Detect which cell encompasses the target text, then output its [x, y] center coordinate. 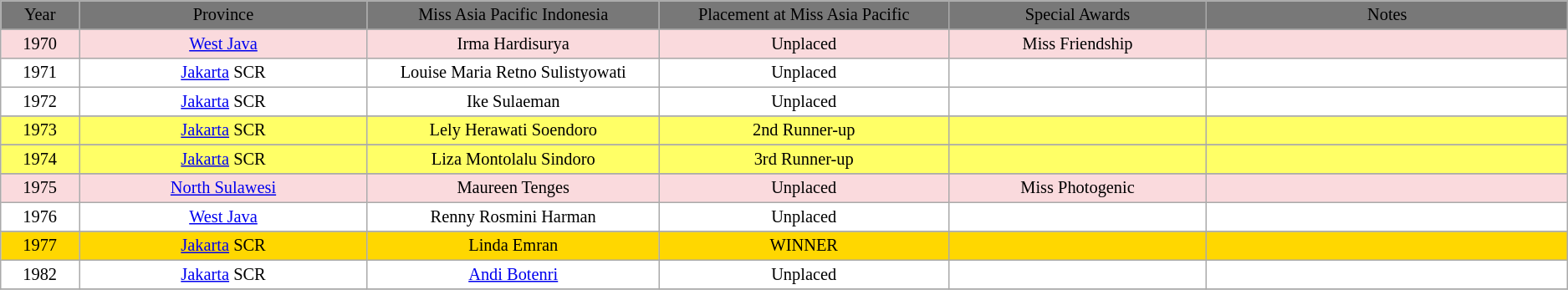
Irma Hardisurya [513, 43]
1975 [40, 187]
1973 [40, 130]
Ike Sulaeman [513, 101]
Renny Rosmini Harman [513, 216]
Miss Photogenic [1077, 187]
Notes [1387, 14]
Year [40, 14]
Special Awards [1077, 14]
Province [224, 14]
3rd Runner-up [804, 159]
Maureen Tenges [513, 187]
Miss Friendship [1077, 43]
1982 [40, 274]
Miss Asia Pacific Indonesia [513, 14]
Liza Montolalu Sindoro [513, 159]
Linda Emran [513, 245]
WINNER [804, 245]
Andi Botenri [513, 274]
Louise Maria Retno Sulistyowati [513, 72]
1976 [40, 216]
2nd Runner-up [804, 130]
1974 [40, 159]
1977 [40, 245]
North Sulawesi [224, 187]
1972 [40, 101]
Lely Herawati Soendoro [513, 130]
1971 [40, 72]
Placement at Miss Asia Pacific [804, 14]
1970 [40, 43]
